Capture the cell that displays the provided text and extract its (x, y) central coordinate. 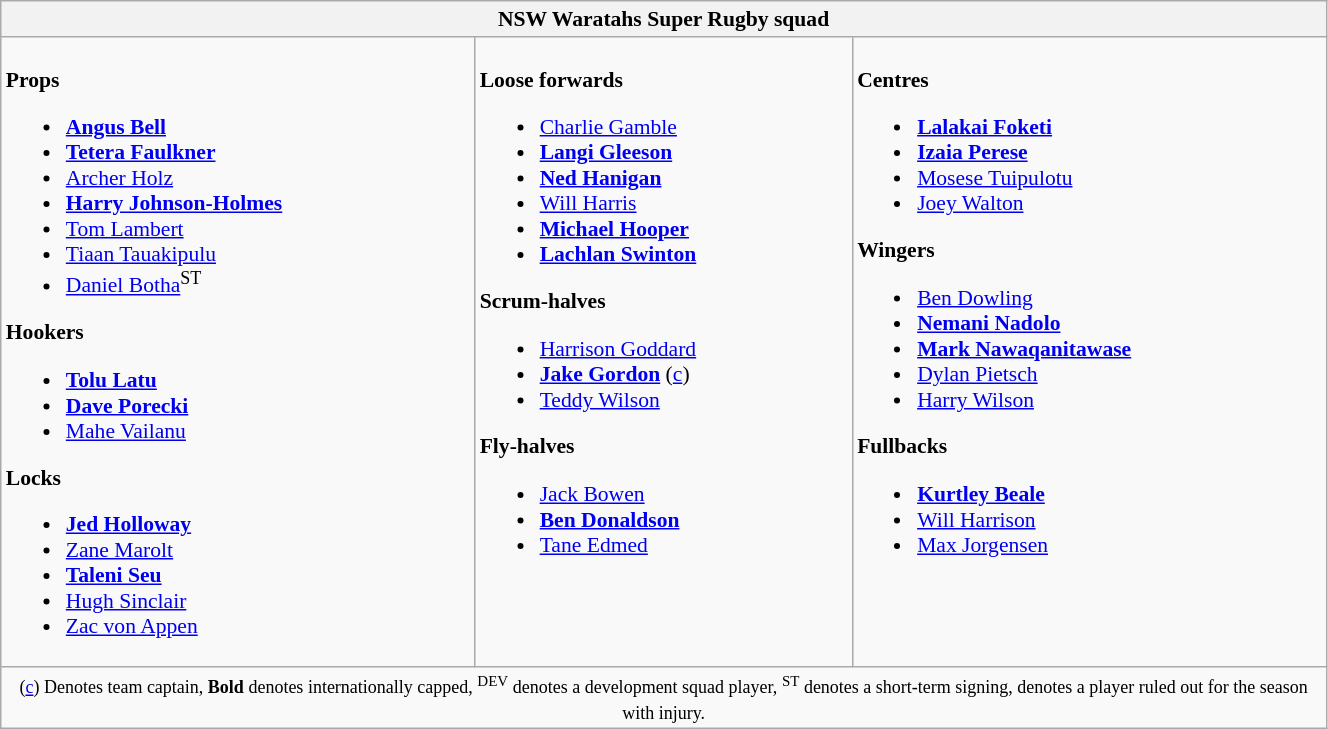
NSW Waratahs Super Rugby squad (664, 19)
